Scan for the cell matching the given text and deliver its (X, Y) coordinate at center. 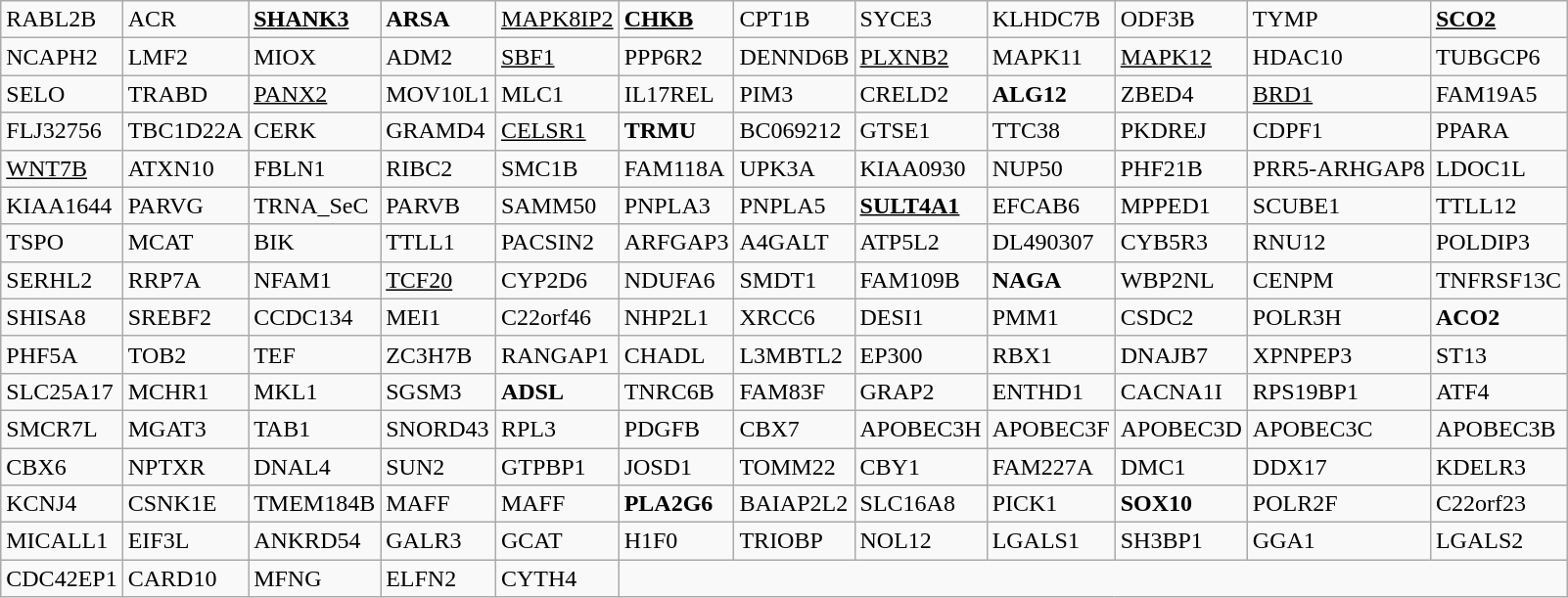
MICALL1 (62, 541)
CHKB (676, 20)
PHF5A (62, 354)
NFAM1 (315, 280)
CACNA1I (1180, 391)
TRMU (676, 131)
ARFGAP3 (676, 243)
RPL3 (557, 429)
NHP2L1 (676, 317)
ACO2 (1498, 317)
TCF20 (438, 280)
NOL12 (920, 541)
TBC1D22A (185, 131)
MCAT (185, 243)
ADSL (557, 391)
KCNJ4 (62, 504)
FAM118A (676, 168)
MKL1 (315, 391)
POLR2F (1339, 504)
POLR3H (1339, 317)
TTLL12 (1498, 206)
APOBEC3F (1051, 429)
CELSR1 (557, 131)
WNT7B (62, 168)
MCHR1 (185, 391)
CHADL (676, 354)
RABL2B (62, 20)
GRAMD4 (438, 131)
GCAT (557, 541)
ODF3B (1180, 20)
BRD1 (1339, 94)
SYCE3 (920, 20)
ATF4 (1498, 391)
LMF2 (185, 57)
CBX6 (62, 467)
KIAA1644 (62, 206)
PDGFB (676, 429)
PICK1 (1051, 504)
APOBEC3D (1180, 429)
ENTHD1 (1051, 391)
UPK3A (795, 168)
KDELR3 (1498, 467)
MPPED1 (1180, 206)
SNORD43 (438, 429)
SCO2 (1498, 20)
FAM227A (1051, 467)
SMCR7L (62, 429)
RANGAP1 (557, 354)
CDC42EP1 (62, 578)
CPT1B (795, 20)
APOBEC3H (920, 429)
GTSE1 (920, 131)
PNPLA5 (795, 206)
CERK (315, 131)
PNPLA3 (676, 206)
RPS19BP1 (1339, 391)
MOV10L1 (438, 94)
CBY1 (920, 467)
HDAC10 (1339, 57)
ZC3H7B (438, 354)
MLC1 (557, 94)
ACR (185, 20)
FLJ32756 (62, 131)
ARSA (438, 20)
XPNPEP3 (1339, 354)
ZBED4 (1180, 94)
TNRC6B (676, 391)
WBP2NL (1180, 280)
CYP2D6 (557, 280)
SMDT1 (795, 280)
FAM83F (795, 391)
DL490307 (1051, 243)
TYMP (1339, 20)
NPTXR (185, 467)
SMC1B (557, 168)
SERHL2 (62, 280)
PARVG (185, 206)
SBF1 (557, 57)
PARVB (438, 206)
NCAPH2 (62, 57)
SELO (62, 94)
POLDIP3 (1498, 243)
TAB1 (315, 429)
ADM2 (438, 57)
LGALS1 (1051, 541)
SULT4A1 (920, 206)
TSPO (62, 243)
DESI1 (920, 317)
SOX10 (1180, 504)
NUP50 (1051, 168)
BC069212 (795, 131)
TTC38 (1051, 131)
SUN2 (438, 467)
PLA2G6 (676, 504)
DNAL4 (315, 467)
A4GALT (795, 243)
MIOX (315, 57)
XRCC6 (795, 317)
DDX17 (1339, 467)
FBLN1 (315, 168)
TOB2 (185, 354)
SGSM3 (438, 391)
KLHDC7B (1051, 20)
CCDC134 (315, 317)
PLXNB2 (920, 57)
GALR3 (438, 541)
ANKRD54 (315, 541)
EFCAB6 (1051, 206)
LDOC1L (1498, 168)
RIBC2 (438, 168)
GRAP2 (920, 391)
SREBF2 (185, 317)
SAMM50 (557, 206)
PKDREJ (1180, 131)
CSDC2 (1180, 317)
MEI1 (438, 317)
PACSIN2 (557, 243)
APOBEC3C (1339, 429)
EIF3L (185, 541)
CRELD2 (920, 94)
PHF21B (1180, 168)
TRABD (185, 94)
C22orf23 (1498, 504)
CDPF1 (1339, 131)
CYTH4 (557, 578)
CYB5R3 (1180, 243)
MAPK8IP2 (557, 20)
MAPK11 (1051, 57)
SLC25A17 (62, 391)
ST13 (1498, 354)
PRR5-ARHGAP8 (1339, 168)
H1F0 (676, 541)
RRP7A (185, 280)
MAPK12 (1180, 57)
DMC1 (1180, 467)
SHANK3 (315, 20)
RBX1 (1051, 354)
FAM109B (920, 280)
RNU12 (1339, 243)
CENPM (1339, 280)
CSNK1E (185, 504)
KIAA0930 (920, 168)
GTPBP1 (557, 467)
ATP5L2 (920, 243)
ELFN2 (438, 578)
PANX2 (315, 94)
ALG12 (1051, 94)
NAGA (1051, 280)
CBX7 (795, 429)
SCUBE1 (1339, 206)
GGA1 (1339, 541)
TTLL1 (438, 243)
C22orf46 (557, 317)
PPARA (1498, 131)
DENND6B (795, 57)
SLC16A8 (920, 504)
CARD10 (185, 578)
TMEM184B (315, 504)
PPP6R2 (676, 57)
DNAJB7 (1180, 354)
TUBGCP6 (1498, 57)
TRIOBP (795, 541)
LGALS2 (1498, 541)
EP300 (920, 354)
MFNG (315, 578)
FAM19A5 (1498, 94)
TEF (315, 354)
SH3BP1 (1180, 541)
TRNA_SeC (315, 206)
BIK (315, 243)
BAIAP2L2 (795, 504)
TNFRSF13C (1498, 280)
JOSD1 (676, 467)
PMM1 (1051, 317)
IL17REL (676, 94)
MGAT3 (185, 429)
PIM3 (795, 94)
ATXN10 (185, 168)
APOBEC3B (1498, 429)
SHISA8 (62, 317)
NDUFA6 (676, 280)
TOMM22 (795, 467)
L3MBTL2 (795, 354)
